Return the (X, Y) coordinate for the center point of the cell that contains the specified text.  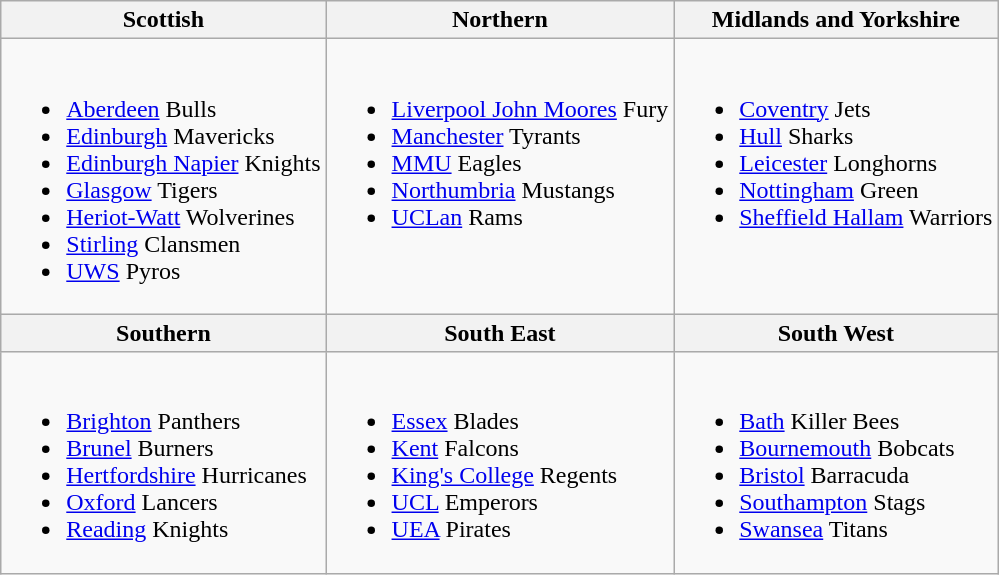
South West (836, 333)
Liverpool John Moores FuryManchester TyrantsMMU EaglesNorthumbria MustangsUCLan Rams (500, 176)
Midlands and Yorkshire (836, 20)
Bath Killer BeesBournemouth BobcatsBristol BarracudaSouthampton StagsSwansea Titans (836, 462)
Essex BladesKent FalconsKing's College RegentsUCL EmperorsUEA Pirates (500, 462)
South East (500, 333)
Northern (500, 20)
Aberdeen BullsEdinburgh MavericksEdinburgh Napier KnightsGlasgow TigersHeriot-Watt WolverinesStirling ClansmenUWS Pyros (164, 176)
Brighton PanthersBrunel BurnersHertfordshire HurricanesOxford LancersReading Knights (164, 462)
Southern (164, 333)
Scottish (164, 20)
Coventry JetsHull SharksLeicester LonghornsNottingham GreenSheffield Hallam Warriors (836, 176)
